Search for the cell housing the specified text and yield its (x, y) center coordinate. 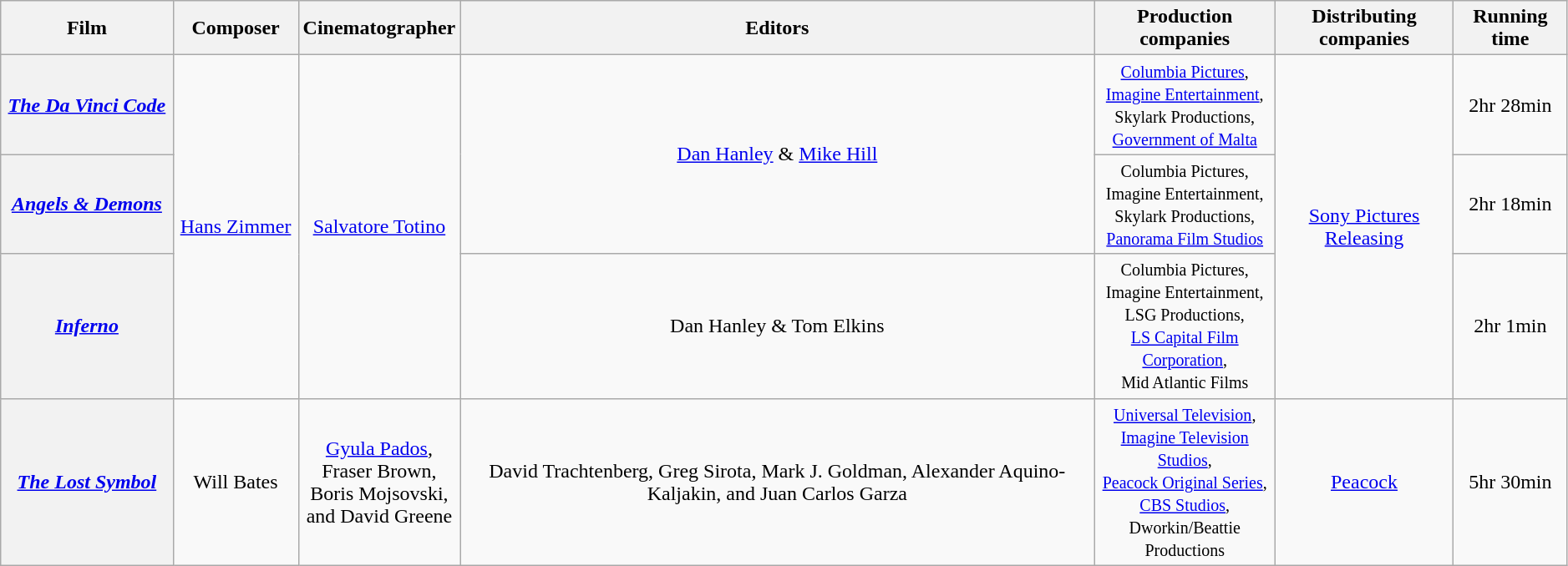
Dan Hanley & Tom Elkins (777, 326)
Dan Hanley & Mike Hill (777, 154)
2hr 18min (1510, 204)
Running time (1510, 28)
The Lost Symbol (87, 482)
Will Bates (236, 482)
Peacock (1365, 482)
Columbia Pictures, Imagine Entertainment, Skylark Productions, Government of Malta (1185, 105)
Salvatore Totino (379, 227)
Productioncompanies (1185, 28)
Gyula Pados, Fraser Brown, Boris Mojsovski, and David Greene (379, 482)
Composer (236, 28)
Editors (777, 28)
Universal Television, Imagine Television Studios, Peacock Original Series, CBS Studios, Dworkin/Beattie Productions (1185, 482)
Columbia Pictures, Imagine Entertainment, LSG Productions, LS Capital Film Corporation, Mid Atlantic Films (1185, 326)
Distributingcompanies (1365, 28)
2hr 1min (1510, 326)
The Da Vinci Code (87, 105)
2hr 28min (1510, 105)
Hans Zimmer (236, 227)
David Trachtenberg, Greg Sirota, Mark J. Goldman, Alexander Aquino-Kaljakin, and Juan Carlos Garza (777, 482)
Sony Pictures Releasing (1365, 227)
Film (87, 28)
Columbia Pictures, Imagine Entertainment, Skylark Productions, Panorama Film Studios (1185, 204)
Angels & Demons (87, 204)
Cinematographer (379, 28)
5hr 30min (1510, 482)
Inferno (87, 326)
